Pinpoint the cell where the given text exists, returning its [X, Y] midpoint coordinate. 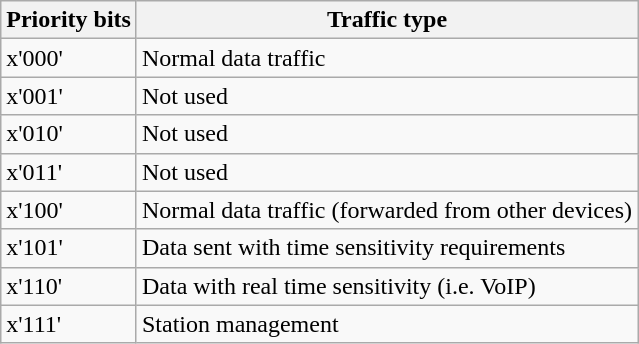
x'010' [69, 134]
x'011' [69, 172]
x'001' [69, 96]
Station management [386, 324]
Normal data traffic (forwarded from other devices) [386, 210]
x'110' [69, 286]
Normal data traffic [386, 58]
x'111' [69, 324]
Data sent with time sensitivity requirements [386, 248]
x'100' [69, 210]
x'000' [69, 58]
Priority bits [69, 20]
Data with real time sensitivity (i.e. VoIP) [386, 286]
x'101' [69, 248]
Traffic type [386, 20]
